Return [x, y] of the center of cell containing provided text 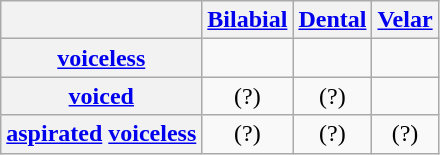
Velar [405, 20]
Bilabial [248, 20]
aspirated voiceless [102, 134]
voiced [102, 96]
voiceless [102, 58]
Dental [332, 20]
